From the cell containing the given text, extract its center point as [X, Y] coordinate. 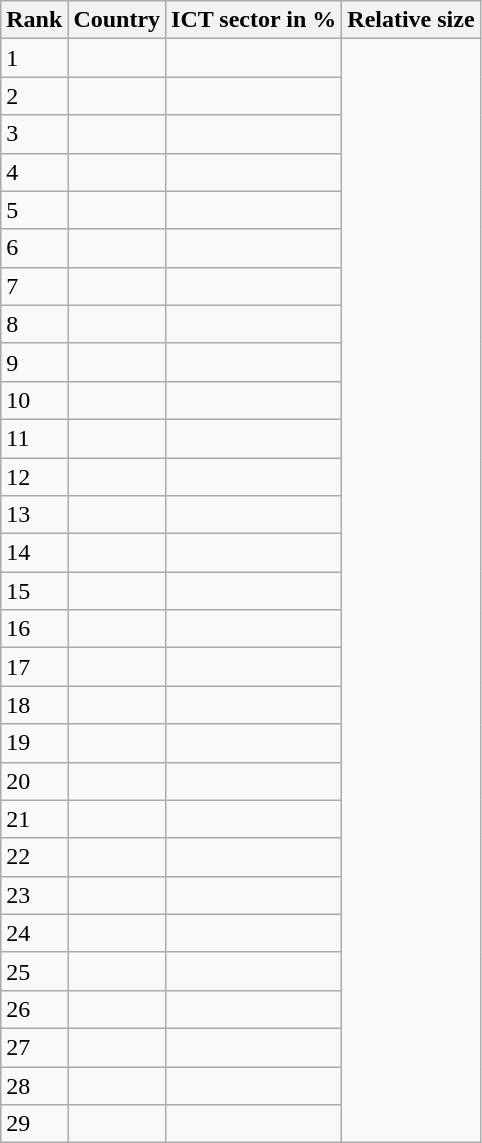
16 [34, 629]
7 [34, 286]
Rank [34, 20]
8 [34, 324]
6 [34, 248]
14 [34, 553]
27 [34, 1047]
10 [34, 400]
9 [34, 362]
28 [34, 1085]
18 [34, 705]
5 [34, 210]
12 [34, 477]
1 [34, 58]
2 [34, 96]
Relative size [411, 20]
17 [34, 667]
25 [34, 971]
21 [34, 819]
26 [34, 1009]
19 [34, 743]
15 [34, 591]
22 [34, 857]
4 [34, 172]
23 [34, 895]
24 [34, 933]
20 [34, 781]
ICT sector in % [254, 20]
Country [117, 20]
11 [34, 438]
13 [34, 515]
29 [34, 1124]
3 [34, 134]
